Determine the [X, Y] coordinate at the center of the cell enclosing the given text.  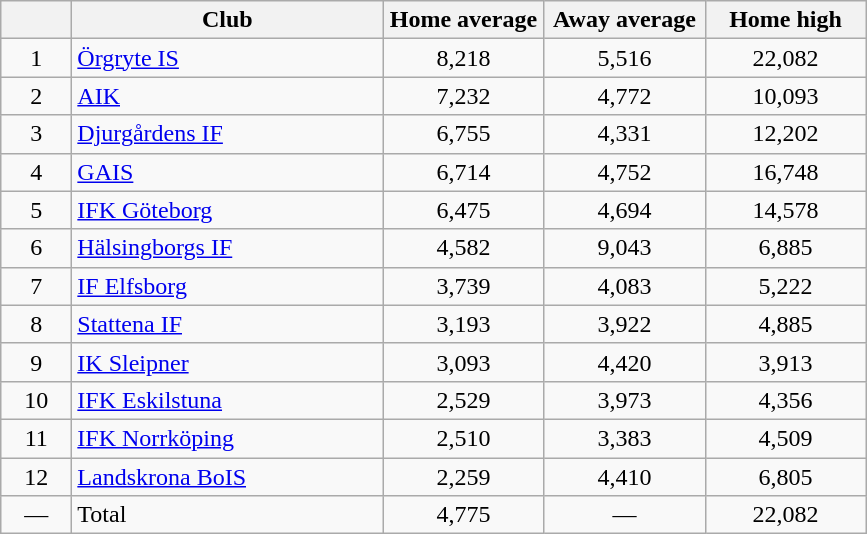
1 [36, 58]
6,714 [464, 172]
Örgryte IS [228, 58]
4,885 [786, 324]
IF Elfsborg [228, 286]
4,509 [786, 438]
GAIS [228, 172]
7 [36, 286]
10 [36, 400]
8,218 [464, 58]
14,578 [786, 210]
4,083 [624, 286]
Total [228, 515]
5,222 [786, 286]
4,752 [624, 172]
5,516 [624, 58]
12,202 [786, 134]
Club [228, 20]
9 [36, 362]
11 [36, 438]
4,582 [464, 248]
IFK Göteborg [228, 210]
6 [36, 248]
6,885 [786, 248]
AIK [228, 96]
4,356 [786, 400]
3,193 [464, 324]
Stattena IF [228, 324]
IFK Norrköping [228, 438]
4,694 [624, 210]
8 [36, 324]
IK Sleipner [228, 362]
6,475 [464, 210]
10,093 [786, 96]
4,772 [624, 96]
2,529 [464, 400]
3,922 [624, 324]
12 [36, 477]
Home high [786, 20]
Home average [464, 20]
6,805 [786, 477]
Away average [624, 20]
7,232 [464, 96]
2 [36, 96]
3,973 [624, 400]
6,755 [464, 134]
2,259 [464, 477]
3,739 [464, 286]
16,748 [786, 172]
3,093 [464, 362]
5 [36, 210]
Hälsingborgs IF [228, 248]
4,775 [464, 515]
4,410 [624, 477]
3 [36, 134]
2,510 [464, 438]
3,913 [786, 362]
Djurgårdens IF [228, 134]
4 [36, 172]
Landskrona BoIS [228, 477]
IFK Eskilstuna [228, 400]
4,331 [624, 134]
3,383 [624, 438]
4,420 [624, 362]
9,043 [624, 248]
